Return [X, Y] of the center of cell containing provided text 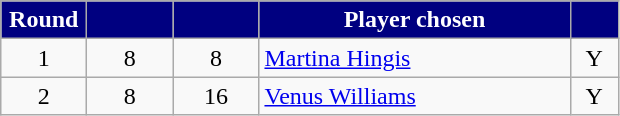
1 [44, 58]
Venus Williams [414, 96]
2 [44, 96]
Round [44, 20]
Player chosen [414, 20]
16 [216, 96]
Martina Hingis [414, 58]
